Scan for the cell matching the given text and deliver its (x, y) coordinate at center. 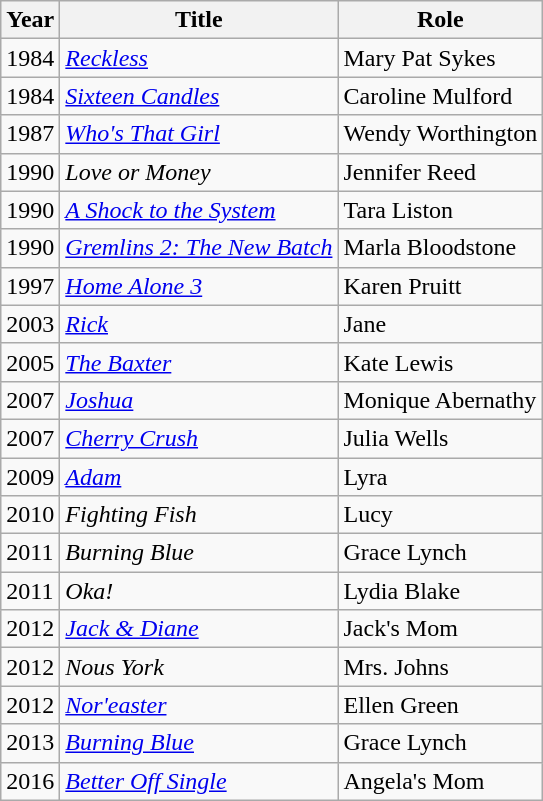
2013 (30, 743)
Jack's Mom (440, 629)
1997 (30, 286)
Mrs. Johns (440, 667)
Lydia Blake (440, 591)
Jennifer Reed (440, 172)
Mary Pat Sykes (440, 58)
Jack & Diane (199, 629)
Wendy Worthington (440, 134)
A Shock to the System (199, 210)
Year (30, 20)
Reckless (199, 58)
Lyra (440, 477)
Nor'easter (199, 705)
Joshua (199, 400)
2003 (30, 324)
Oka! (199, 591)
Caroline Mulford (440, 96)
Jane (440, 324)
Ellen Green (440, 705)
The Baxter (199, 362)
2010 (30, 515)
2009 (30, 477)
Gremlins 2: The New Batch (199, 248)
Marla Bloodstone (440, 248)
Rick (199, 324)
1987 (30, 134)
Who's That Girl (199, 134)
Lucy (440, 515)
Sixteen Candles (199, 96)
2005 (30, 362)
Kate Lewis (440, 362)
Better Off Single (199, 781)
Cherry Crush (199, 438)
2016 (30, 781)
Fighting Fish (199, 515)
Nous York (199, 667)
Angela's Mom (440, 781)
Monique Abernathy (440, 400)
Tara Liston (440, 210)
Title (199, 20)
Love or Money (199, 172)
Karen Pruitt (440, 286)
Julia Wells (440, 438)
Role (440, 20)
Home Alone 3 (199, 286)
Adam (199, 477)
